Determine the (X, Y) coordinate at the center of the cell enclosing the given text.  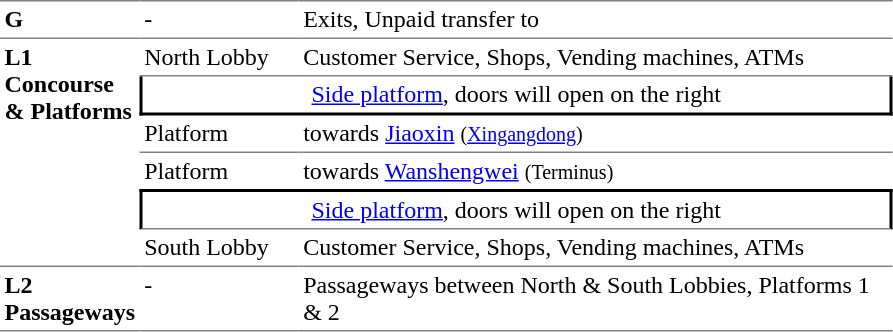
towards Jiaoxin (Xingangdong) (596, 135)
towards Wanshengwei (Terminus) (596, 171)
L2Passageways (70, 299)
L1Concourse & Platforms (70, 153)
Passageways between North & South Lobbies, Platforms 1 & 2 (596, 299)
G (70, 19)
Exits, Unpaid transfer to (596, 19)
South Lobby (220, 249)
North Lobby (220, 58)
